Return [x, y] of the center of cell containing provided text 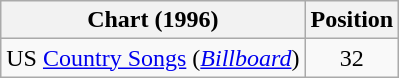
US Country Songs (Billboard) [153, 58]
Chart (1996) [153, 20]
32 [352, 58]
Position [352, 20]
